Identify which cell holds the provided text, then report its (X, Y) central coordinate. 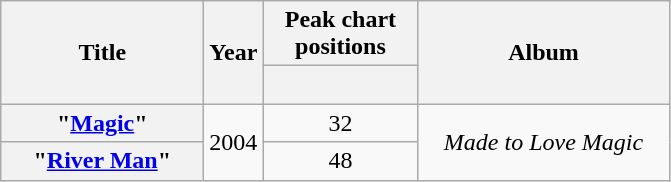
"Magic" (102, 123)
Peak chart positions (340, 34)
Made to Love Magic (544, 142)
"River Man" (102, 161)
Album (544, 52)
Year (234, 52)
Title (102, 52)
2004 (234, 142)
32 (340, 123)
48 (340, 161)
